From the cell containing the given text, extract its center point as (X, Y) coordinate. 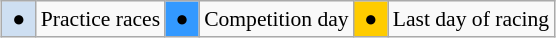
Last day of racing (472, 19)
Practice races (100, 19)
Competition day (276, 19)
